Determine the [x, y] coordinate at the center of the cell enclosing the given text.  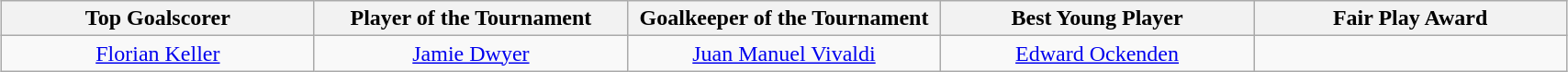
Jamie Dwyer [470, 54]
Player of the Tournament [470, 18]
Goalkeeper of the Tournament [784, 18]
Top Goalscorer [158, 18]
Florian Keller [158, 54]
Edward Ockenden [1098, 54]
Best Young Player [1098, 18]
Fair Play Award [1410, 18]
Juan Manuel Vivaldi [784, 54]
